Determine the [X, Y] coordinate at the center of the cell enclosing the given text.  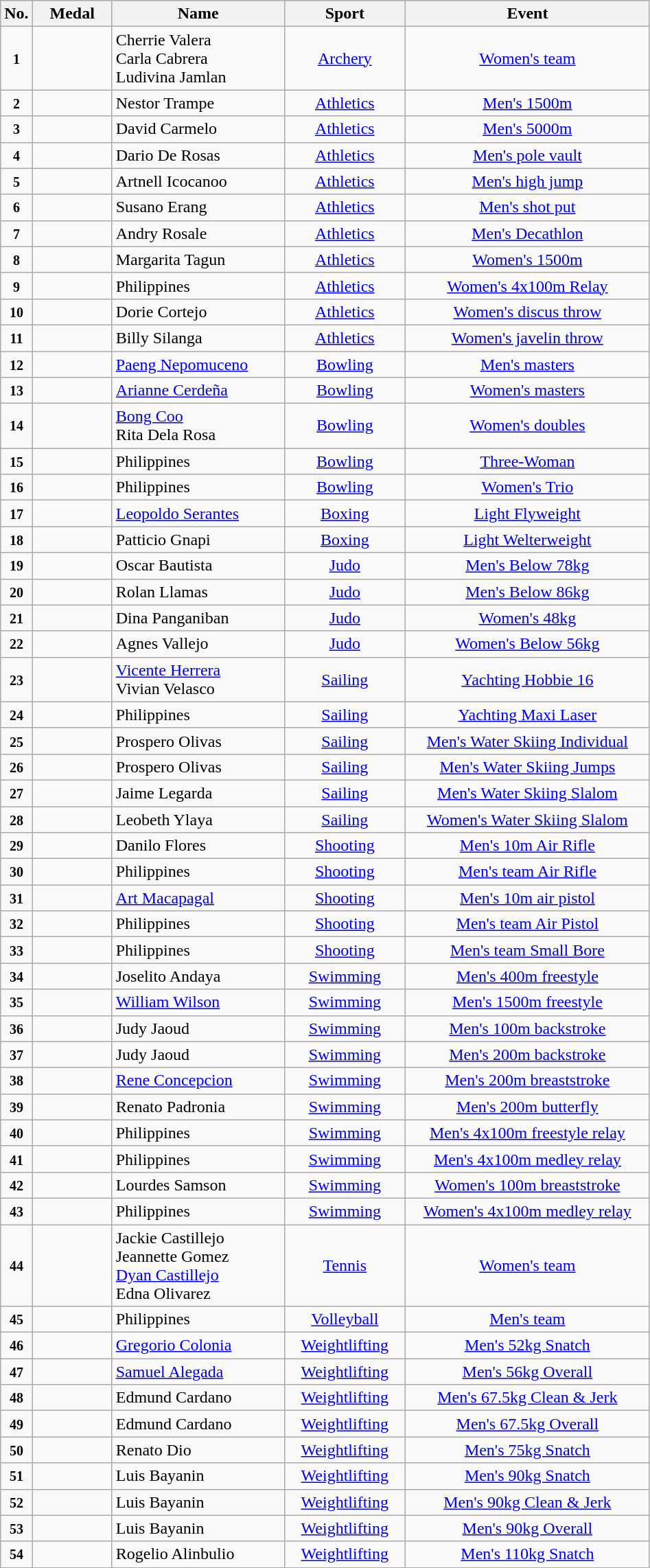
29 [16, 846]
Men's 10m air pistol [527, 898]
Joselito Andaya [198, 976]
16 [16, 487]
Billy Silanga [198, 338]
Art Macapagal [198, 898]
Yachting Maxi Laser [527, 715]
30 [16, 872]
Men's team [527, 1319]
24 [16, 715]
11 [16, 338]
32 [16, 924]
Men's Decathlon [527, 233]
44 [16, 1266]
53 [16, 1528]
36 [16, 1028]
15 [16, 461]
Women's 4x100m Relay [527, 286]
50 [16, 1450]
Men's 10m Air Rifle [527, 846]
21 [16, 618]
9 [16, 286]
Rene Concepcion [198, 1081]
Andry Rosale [198, 233]
Renato Dio [198, 1450]
42 [16, 1185]
Cherrie ValeraCarla CabreraLudivina Jamlan [198, 58]
Archery [345, 58]
22 [16, 644]
Men's 4x100m freestyle relay [527, 1133]
20 [16, 592]
Dario De Rosas [198, 155]
38 [16, 1081]
Gregorio Colonia [198, 1346]
Susano Erang [198, 207]
Women's 1500m [527, 260]
45 [16, 1319]
Samuel Alegada [198, 1372]
Men's 110kg Snatch [527, 1554]
37 [16, 1054]
No. [16, 14]
33 [16, 950]
Women's masters [527, 391]
7 [16, 233]
Men's 52kg Snatch [527, 1346]
Women's discus throw [527, 312]
Men's 90kg Snatch [527, 1476]
Men's shot put [527, 207]
Rogelio Alinbulio [198, 1554]
49 [16, 1424]
Yachting Hobbie 16 [527, 680]
Light Flyweight [527, 514]
31 [16, 898]
12 [16, 365]
Women's doubles [527, 426]
Jaime Legarda [198, 793]
28 [16, 819]
6 [16, 207]
18 [16, 540]
25 [16, 741]
Men's 75kg Snatch [527, 1450]
Men's 200m backstroke [527, 1054]
Event [527, 14]
Nestor Trampe [198, 103]
Bong CooRita Dela Rosa [198, 426]
Men's Water Skiing Individual [527, 741]
Men's pole vault [527, 155]
17 [16, 514]
William Wilson [198, 1002]
Volleyball [345, 1319]
Men's 100m backstroke [527, 1028]
Rolan Llamas [198, 592]
Jackie CastillejoJeannette GomezDyan CastillejoEdna Olivarez [198, 1266]
Vicente HerreraVivian Velasco [198, 680]
54 [16, 1554]
34 [16, 976]
40 [16, 1133]
Renato Padronia [198, 1107]
Men's team Air Rifle [527, 872]
Men's 200m breaststroke [527, 1081]
Men's Water Skiing Jumps [527, 767]
Men's 67.5kg Overall [527, 1424]
Men's 90kg Clean & Jerk [527, 1502]
1 [16, 58]
Oscar Bautista [198, 566]
2 [16, 103]
Men's 1500m freestyle [527, 1002]
Women's Water Skiing Slalom [527, 819]
39 [16, 1107]
Men's Water Skiing Slalom [527, 793]
35 [16, 1002]
Artnell Icocanoo [198, 181]
David Carmelo [198, 129]
Margarita Tagun [198, 260]
47 [16, 1372]
Danilo Flores [198, 846]
Tennis [345, 1266]
Men's 1500m [527, 103]
51 [16, 1476]
41 [16, 1159]
Leopoldo Serantes [198, 514]
Name [198, 14]
Lourdes Samson [198, 1185]
Men's 67.5kg Clean & Jerk [527, 1398]
Light Welterweight [527, 540]
Leobeth Ylaya [198, 819]
Women's 48kg [527, 618]
Women's javelin throw [527, 338]
27 [16, 793]
Men's masters [527, 365]
43 [16, 1211]
10 [16, 312]
3 [16, 129]
48 [16, 1398]
Men's team Air Pistol [527, 924]
Men's 56kg Overall [527, 1372]
23 [16, 680]
Women's Trio [527, 487]
Men's Below 78kg [527, 566]
Women's Below 56kg [527, 644]
Men's team Small Bore [527, 950]
8 [16, 260]
Men's 5000m [527, 129]
Arianne Cerdeña [198, 391]
19 [16, 566]
52 [16, 1502]
46 [16, 1346]
26 [16, 767]
Women's 100m breaststroke [527, 1185]
Dorie Cortejo [198, 312]
Men's 90kg Overall [527, 1528]
Medal [72, 14]
Sport [345, 14]
4 [16, 155]
Three-Woman [527, 461]
13 [16, 391]
Dina Panganiban [198, 618]
Men's Below 86kg [527, 592]
Men's 200m butterfly [527, 1107]
Patticio Gnapi [198, 540]
Men's 400m freestyle [527, 976]
Agnes Vallejo [198, 644]
Paeng Nepomuceno [198, 365]
Men's high jump [527, 181]
5 [16, 181]
14 [16, 426]
Women's 4x100m medley relay [527, 1211]
Men's 4x100m medley relay [527, 1159]
